Locate the cell with the specified text and output its (x, y) center coordinate. 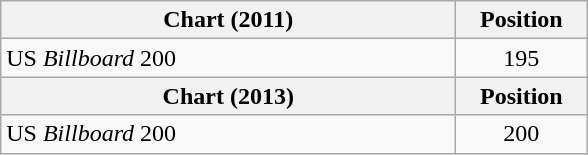
195 (522, 58)
Chart (2011) (228, 20)
200 (522, 134)
Chart (2013) (228, 96)
